Find where the given text appears and provide that cell's center as [x, y] coordinate. 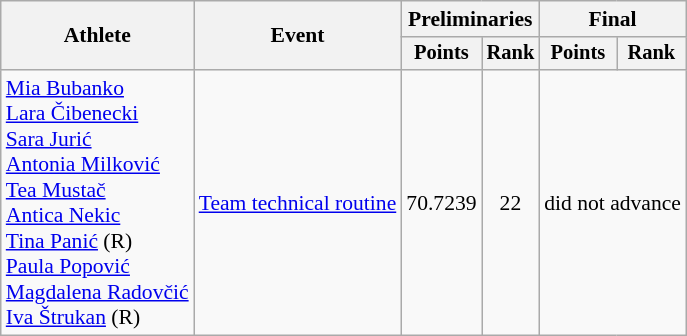
Event [298, 36]
did not advance [612, 202]
Mia BubankoLara ČibeneckiSara JurićAntonia MilkovićTea MustačAntica NekicTina Panić (R)Paula PopovićMagdalena RadovčićIva Štrukan (R) [98, 202]
Final [612, 19]
Preliminaries [470, 19]
22 [511, 202]
Team technical routine [298, 202]
Athlete [98, 36]
70.7239 [441, 202]
